Provide the [x, y] coordinate of the cell's center where the given text is located.  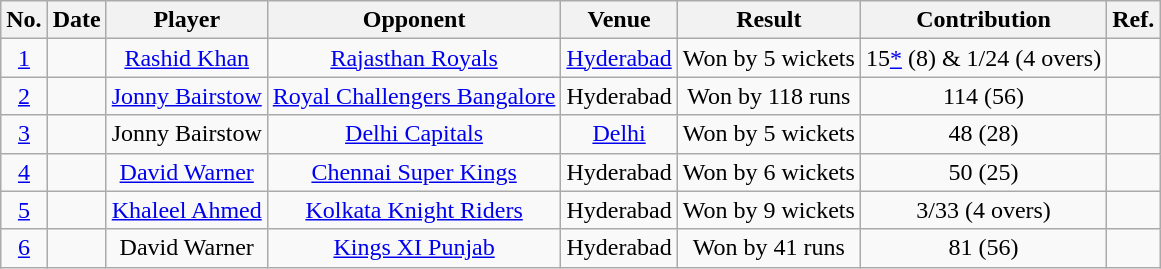
Rajasthan Royals [414, 58]
Won by 6 wickets [768, 172]
Royal Challengers Bangalore [414, 96]
Won by 41 runs [768, 248]
Result [768, 20]
3/33 (4 overs) [983, 210]
5 [24, 210]
1 [24, 58]
No. [24, 20]
Won by 9 wickets [768, 210]
2 [24, 96]
Kings XI Punjab [414, 248]
3 [24, 134]
Date [76, 20]
Won by 118 runs [768, 96]
Chennai Super Kings [414, 172]
48 (28) [983, 134]
Player [186, 20]
Venue [619, 20]
114 (56) [983, 96]
Rashid Khan [186, 58]
50 (25) [983, 172]
Delhi Capitals [414, 134]
81 (56) [983, 248]
Opponent [414, 20]
Contribution [983, 20]
Khaleel Ahmed [186, 210]
4 [24, 172]
6 [24, 248]
15* (8) & 1/24 (4 overs) [983, 58]
Kolkata Knight Riders [414, 210]
Delhi [619, 134]
Ref. [1134, 20]
